Detect which cell encompasses the target text, then output its (x, y) center coordinate. 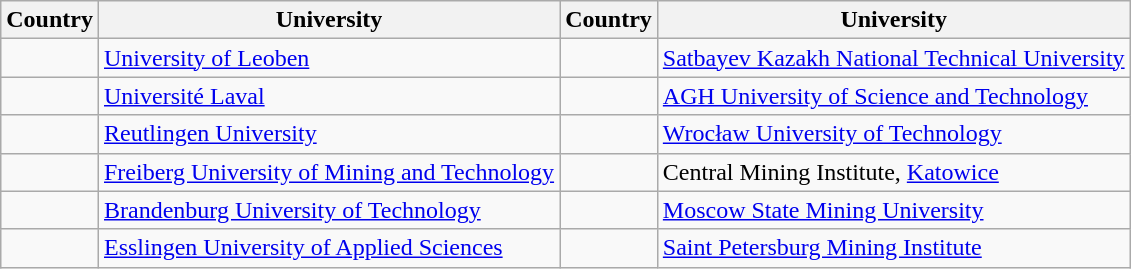
Satbayev Kazakh National Technical University (894, 58)
Wrocław University of Technology (894, 134)
Moscow State Mining University (894, 210)
Brandenburg University of Technology (328, 210)
Université Laval (328, 96)
AGH University of Science and Technology (894, 96)
Reutlingen University (328, 134)
University of Leoben (328, 58)
Central Mining Institute, Katowice (894, 172)
Saint Petersburg Mining Institute (894, 248)
Esslingen University of Applied Sciences (328, 248)
Freiberg University of Mining and Technology (328, 172)
